Output the [x, y] coordinate of the center of the cell containing the given text.  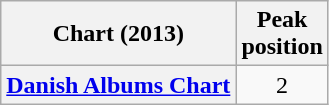
Danish Albums Chart [118, 85]
Peakposition [282, 34]
2 [282, 85]
Chart (2013) [118, 34]
